Find where the given text appears and provide that cell's center as (x, y) coordinate. 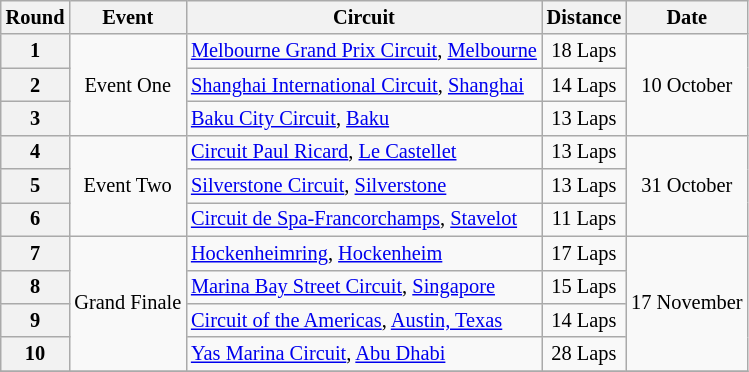
Hockenheimring, Hockenheim (364, 253)
Event One (128, 84)
Event (128, 17)
10 (36, 354)
17 November (686, 304)
Melbourne Grand Prix Circuit, Melbourne (364, 51)
Grand Finale (128, 304)
6 (36, 219)
8 (36, 287)
11 Laps (584, 219)
28 Laps (584, 354)
4 (36, 152)
1 (36, 51)
18 Laps (584, 51)
Event Two (128, 186)
31 October (686, 186)
Circuit (364, 17)
Circuit of the Americas, Austin, Texas (364, 320)
Baku City Circuit, Baku (364, 118)
Marina Bay Street Circuit, Singapore (364, 287)
Round (36, 17)
5 (36, 186)
3 (36, 118)
10 October (686, 84)
Circuit de Spa-Francorchamps, Stavelot (364, 219)
Silverstone Circuit, Silverstone (364, 186)
17 Laps (584, 253)
7 (36, 253)
Yas Marina Circuit, Abu Dhabi (364, 354)
9 (36, 320)
Circuit Paul Ricard, Le Castellet (364, 152)
15 Laps (584, 287)
Shanghai International Circuit, Shanghai (364, 85)
2 (36, 85)
Date (686, 17)
Distance (584, 17)
